Capture the cell that displays the provided text and extract its (X, Y) central coordinate. 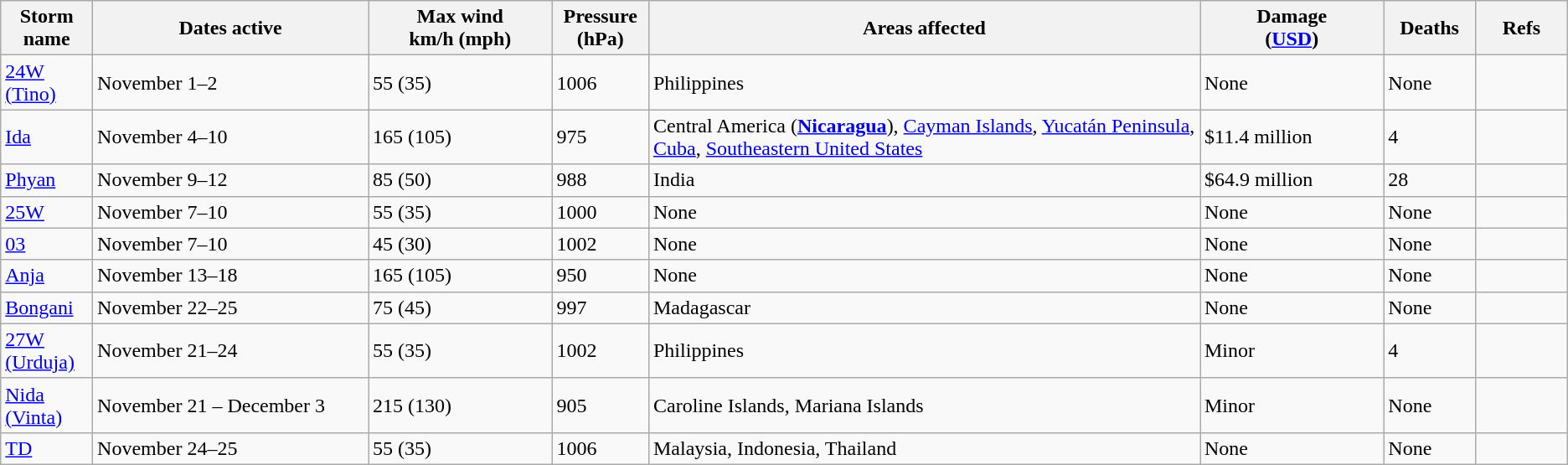
November 21–24 (231, 350)
Dates active (231, 28)
03 (47, 244)
997 (601, 307)
988 (601, 180)
Areas affected (924, 28)
Deaths (1430, 28)
November 21 – December 3 (231, 406)
215 (130) (461, 406)
24W (Tino) (47, 82)
TD (47, 448)
Madagascar (924, 307)
Refs (1521, 28)
$64.9 million (1292, 180)
Malaysia, Indonesia, Thailand (924, 448)
85 (50) (461, 180)
November 9–12 (231, 180)
975 (601, 137)
November 13–18 (231, 276)
Ida (47, 137)
Damage(USD) (1292, 28)
Central America (Nicaragua), Cayman Islands, Yucatán Peninsula, Cuba, Southeastern United States (924, 137)
Storm name (47, 28)
Pressure(hPa) (601, 28)
India (924, 180)
November 24–25 (231, 448)
Anja (47, 276)
Caroline Islands, Mariana Islands (924, 406)
45 (30) (461, 244)
905 (601, 406)
Bongani (47, 307)
November 1–2 (231, 82)
28 (1430, 180)
November 4–10 (231, 137)
$11.4 million (1292, 137)
27W (Urduja) (47, 350)
November 22–25 (231, 307)
950 (601, 276)
Phyan (47, 180)
Max windkm/h (mph) (461, 28)
25W (47, 212)
1000 (601, 212)
75 (45) (461, 307)
Nida (Vinta) (47, 406)
